Capture the cell that displays the provided text and extract its [x, y] central coordinate. 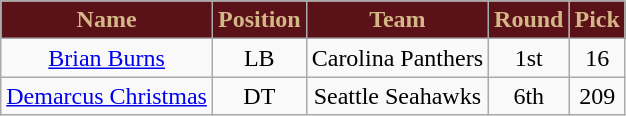
Position [259, 20]
DT [259, 96]
Demarcus Christmas [107, 96]
1st [529, 58]
Carolina Panthers [397, 58]
Brian Burns [107, 58]
LB [259, 58]
Seattle Seahawks [397, 96]
Pick [597, 20]
Name [107, 20]
Round [529, 20]
Team [397, 20]
209 [597, 96]
16 [597, 58]
6th [529, 96]
